Capture the cell that displays the provided text and extract its [X, Y] central coordinate. 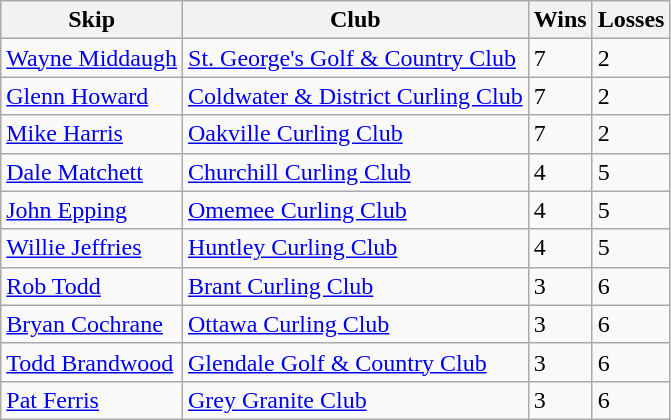
Glendale Golf & Country Club [356, 362]
Oakville Curling Club [356, 134]
Dale Matchett [92, 172]
Churchill Curling Club [356, 172]
Pat Ferris [92, 400]
Mike Harris [92, 134]
Omemee Curling Club [356, 210]
Bryan Cochrane [92, 324]
Huntley Curling Club [356, 248]
Club [356, 20]
Todd Brandwood [92, 362]
Willie Jeffries [92, 248]
Glenn Howard [92, 96]
Skip [92, 20]
Rob Todd [92, 286]
Brant Curling Club [356, 286]
Ottawa Curling Club [356, 324]
Wayne Middaugh [92, 58]
Wins [560, 20]
Losses [631, 20]
John Epping [92, 210]
Coldwater & District Curling Club [356, 96]
Grey Granite Club [356, 400]
St. George's Golf & Country Club [356, 58]
